Provide the [X, Y] coordinate of the cell's center where the given text is located.  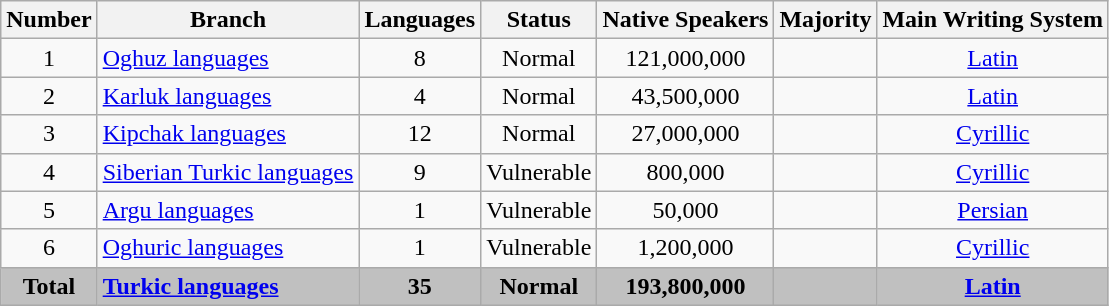
Siberian Turkic languages [228, 172]
1,200,000 [686, 248]
800,000 [686, 172]
9 [420, 172]
Karluk languages [228, 96]
Number [49, 20]
Oghuz languages [228, 58]
35 [420, 286]
Argu languages [228, 210]
5 [49, 210]
Kipchak languages [228, 134]
Oghuric languages [228, 248]
Turkic languages [228, 286]
Status [539, 20]
Total [49, 286]
Majority [826, 20]
121,000,000 [686, 58]
43,500,000 [686, 96]
6 [49, 248]
3 [49, 134]
2 [49, 96]
Branch [228, 20]
8 [420, 58]
Persian [993, 210]
27,000,000 [686, 134]
Main Writing System [993, 20]
12 [420, 134]
Native Speakers [686, 20]
193,800,000 [686, 286]
Languages [420, 20]
50,000 [686, 210]
